Find where the given text appears and provide that cell's center as (x, y) coordinate. 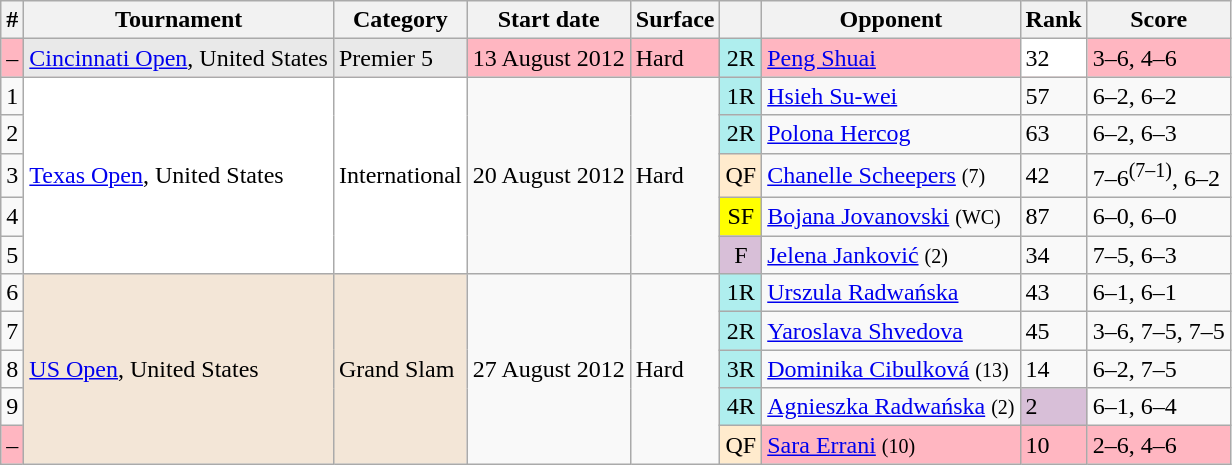
10 (1054, 445)
87 (1054, 217)
6–1, 6–4 (1158, 407)
4R (741, 407)
SF (741, 217)
27 August 2012 (548, 369)
6–2, 7–5 (1158, 369)
Cincinnati Open, United States (179, 58)
Bojana Jovanovski (WC) (891, 217)
3–6, 4–6 (1158, 58)
1 (12, 96)
3R (741, 369)
6–2, 6–3 (1158, 134)
3 (12, 176)
Grand Slam (400, 369)
6–0, 6–0 (1158, 217)
7–5, 6–3 (1158, 255)
Tournament (179, 20)
Polona Hercog (891, 134)
6–1, 6–1 (1158, 293)
6 (12, 293)
Sara Errani (10) (891, 445)
Opponent (891, 20)
F (741, 255)
3–6, 7–5, 7–5 (1158, 331)
20 August 2012 (548, 176)
Start date (548, 20)
Peng Shuai (891, 58)
5 (12, 255)
Score (1158, 20)
45 (1054, 331)
US Open, United States (179, 369)
Jelena Janković (2) (891, 255)
Urszula Radwańska (891, 293)
13 August 2012 (548, 58)
42 (1054, 176)
Category (400, 20)
Agnieszka Radwańska (2) (891, 407)
7–6(7–1), 6–2 (1158, 176)
9 (12, 407)
32 (1054, 58)
14 (1054, 369)
Chanelle Scheepers (7) (891, 176)
57 (1054, 96)
8 (12, 369)
Rank (1054, 20)
4 (12, 217)
International (400, 176)
2–6, 4–6 (1158, 445)
# (12, 20)
Yaroslava Shvedova (891, 331)
7 (12, 331)
Hsieh Su-wei (891, 96)
34 (1054, 255)
Texas Open, United States (179, 176)
Premier 5 (400, 58)
6–2, 6–2 (1158, 96)
Dominika Cibulková (13) (891, 369)
43 (1054, 293)
63 (1054, 134)
Surface (675, 20)
